Pinpoint the cell where the given text exists, returning its [x, y] midpoint coordinate. 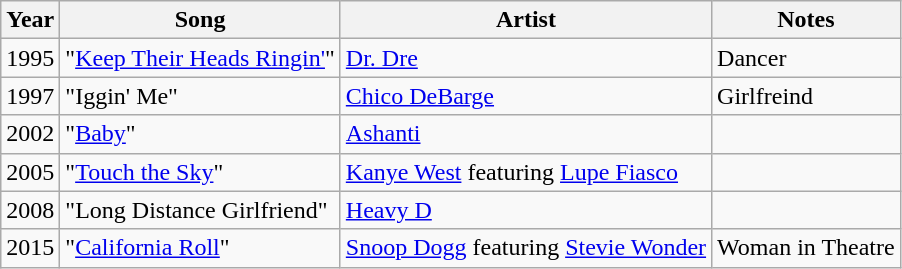
2002 [30, 134]
Notes [806, 20]
2005 [30, 172]
1997 [30, 96]
Snoop Dogg featuring Stevie Wonder [526, 248]
Girlfreind [806, 96]
"Long Distance Girlfriend" [200, 210]
Woman in Theatre [806, 248]
Chico DeBarge [526, 96]
Dancer [806, 58]
Heavy D [526, 210]
Song [200, 20]
"Baby" [200, 134]
Artist [526, 20]
Year [30, 20]
2008 [30, 210]
"California Roll" [200, 248]
"Iggin' Me" [200, 96]
1995 [30, 58]
"Keep Their Heads Ringin'" [200, 58]
Ashanti [526, 134]
Kanye West featuring Lupe Fiasco [526, 172]
"Touch the Sky" [200, 172]
Dr. Dre [526, 58]
2015 [30, 248]
